Find where the given text appears and provide that cell's center as (x, y) coordinate. 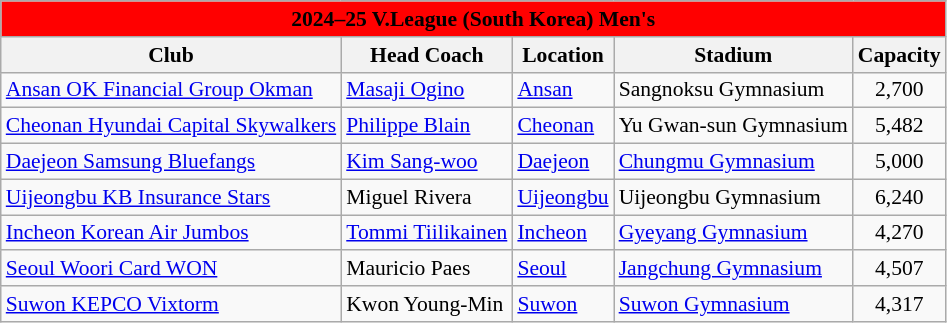
Club (171, 55)
Location (562, 55)
Gyeyang Gymnasium (734, 233)
Tommi Tiilikainen (426, 233)
4,270 (900, 233)
Suwon (562, 304)
Uijeongbu Gymnasium (734, 197)
Head Coach (426, 55)
2,700 (900, 90)
Sangnoksu Gymnasium (734, 90)
Incheon (562, 233)
Miguel Rivera (426, 197)
Uijeongbu KB Insurance Stars (171, 197)
Kim Sang-woo (426, 162)
Daejeon (562, 162)
5,000 (900, 162)
6,240 (900, 197)
Yu Gwan-sun Gymnasium (734, 126)
Incheon Korean Air Jumbos (171, 233)
Philippe Blain (426, 126)
Kwon Young-Min (426, 304)
Ansan OK Financial Group Okman (171, 90)
4,507 (900, 269)
Cheonan (562, 126)
Uijeongbu (562, 197)
Suwon KEPCO Vixtorm (171, 304)
Stadium (734, 55)
2024–25 V.League (South Korea) Men's (474, 19)
Chungmu Gymnasium (734, 162)
Seoul Woori Card WON (171, 269)
4,317 (900, 304)
Seoul (562, 269)
Capacity (900, 55)
Daejeon Samsung Bluefangs (171, 162)
Masaji Ogino (426, 90)
Ansan (562, 90)
Suwon Gymnasium (734, 304)
Cheonan Hyundai Capital Skywalkers (171, 126)
5,482 (900, 126)
Mauricio Paes (426, 269)
Jangchung Gymnasium (734, 269)
